Find where the given text appears and provide that cell's center as (X, Y) coordinate. 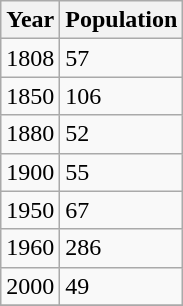
52 (122, 134)
49 (122, 286)
1950 (30, 210)
1808 (30, 58)
1900 (30, 172)
1850 (30, 96)
1880 (30, 134)
55 (122, 172)
1960 (30, 248)
286 (122, 248)
Year (30, 20)
2000 (30, 286)
57 (122, 58)
67 (122, 210)
106 (122, 96)
Population (122, 20)
